Capture the cell that displays the provided text and extract its [X, Y] central coordinate. 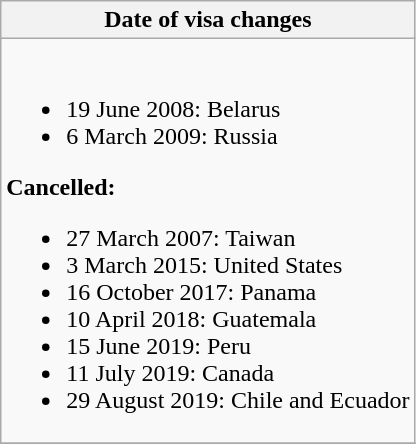
Date of visa changes [208, 20]
